Extract the (x, y) coordinate from the center of the cell holding the provided text.  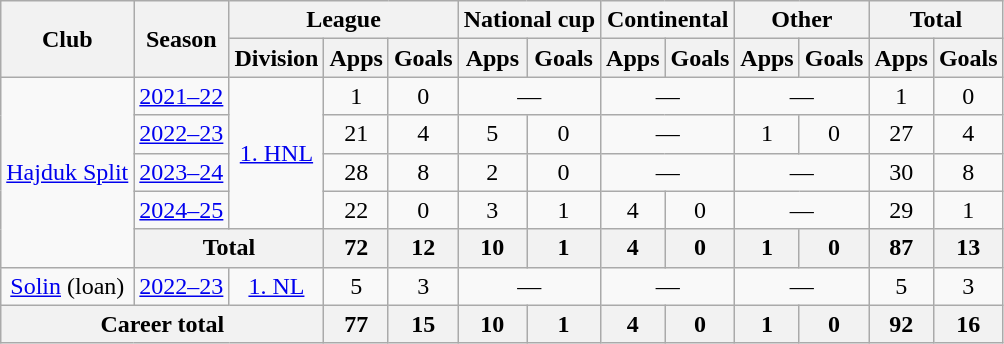
Hajduk Split (68, 172)
League (344, 20)
30 (901, 172)
2021–22 (182, 96)
72 (356, 248)
Other (802, 20)
Season (182, 39)
87 (901, 248)
1. HNL (276, 153)
77 (356, 324)
12 (423, 248)
13 (968, 248)
21 (356, 134)
Solin (loan) (68, 286)
Club (68, 39)
2 (492, 172)
2024–25 (182, 210)
28 (356, 172)
2023–24 (182, 172)
92 (901, 324)
Career total (162, 324)
27 (901, 134)
15 (423, 324)
29 (901, 210)
Division (276, 58)
22 (356, 210)
Continental (668, 20)
National cup (529, 20)
16 (968, 324)
1. NL (276, 286)
